For the text-containing cell, return its midpoint in (X, Y) coordinate format. 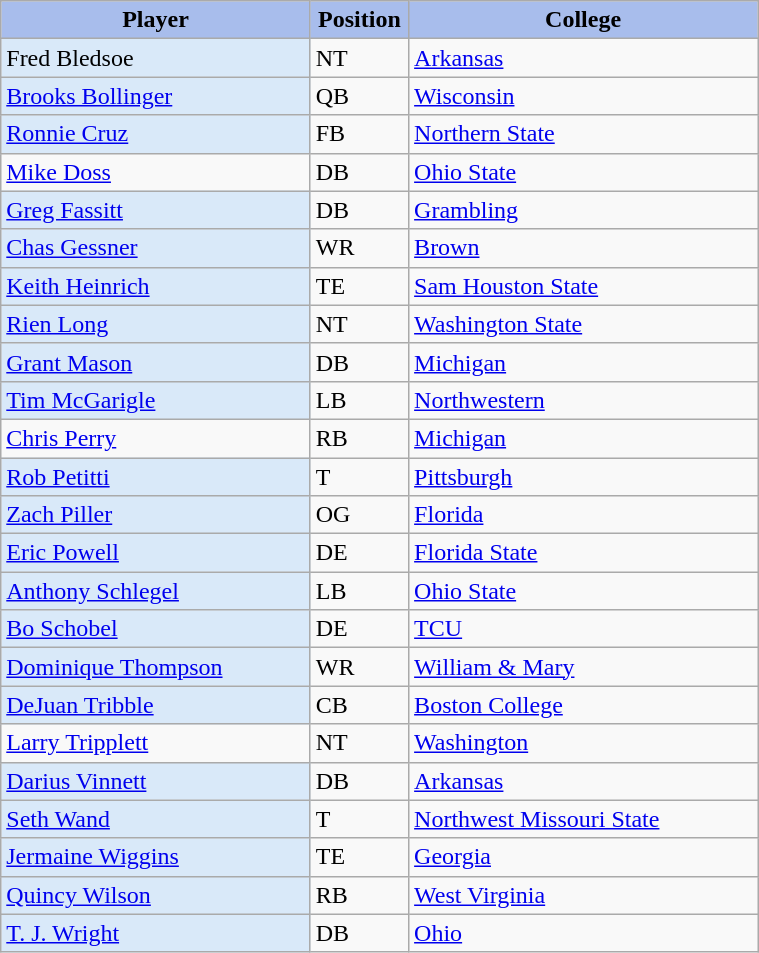
Boston College (584, 705)
Washington State (584, 324)
DeJuan Tribble (156, 705)
Player (156, 20)
Sam Houston State (584, 286)
Anthony Schlegel (156, 591)
Quincy Wilson (156, 895)
College (584, 20)
Seth Wand (156, 819)
Pittsburgh (584, 477)
William & Mary (584, 667)
TCU (584, 629)
Mike Doss (156, 172)
Georgia (584, 857)
West Virginia (584, 895)
Wisconsin (584, 96)
Grant Mason (156, 362)
Ohio (584, 933)
Larry Tripplett (156, 743)
Northern State (584, 134)
Brown (584, 248)
Zach Piller (156, 515)
Bo Schobel (156, 629)
Darius Vinnett (156, 781)
Brooks Bollinger (156, 96)
Florida State (584, 553)
T. J. Wright (156, 933)
Florida (584, 515)
Dominique Thompson (156, 667)
Rob Petitti (156, 477)
Northwestern (584, 400)
Rien Long (156, 324)
Greg Fassitt (156, 210)
Fred Bledsoe (156, 58)
Grambling (584, 210)
Jermaine Wiggins (156, 857)
Chas Gessner (156, 248)
Keith Heinrich (156, 286)
Washington (584, 743)
Eric Powell (156, 553)
Tim McGarigle (156, 400)
FB (359, 134)
CB (359, 705)
OG (359, 515)
Chris Perry (156, 438)
Northwest Missouri State (584, 819)
Ronnie Cruz (156, 134)
QB (359, 96)
Position (359, 20)
